Search for the cell housing the specified text and yield its (X, Y) center coordinate. 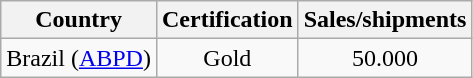
50.000 (385, 58)
Brazil (ABPD) (79, 58)
Gold (227, 58)
Sales/shipments (385, 20)
Country (79, 20)
Certification (227, 20)
